Identify which cell holds the provided text, then report its (X, Y) central coordinate. 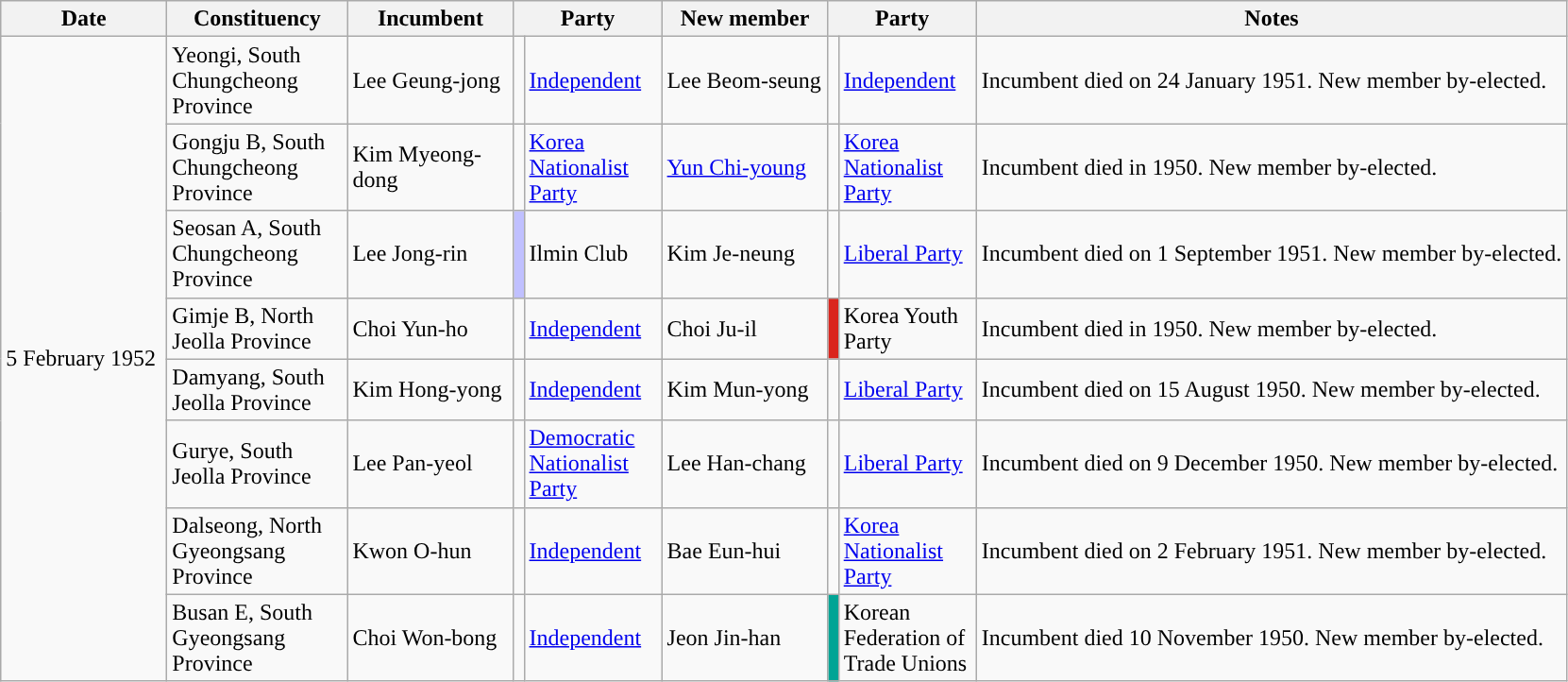
Incumbent died on 24 January 1951. New member by-elected. (1272, 80)
Kwon O-hun (430, 551)
Choi Ju-il (745, 329)
Kim Myeong-dong (430, 167)
Kim Mun-yong (745, 389)
Gongju B, South Chungcheong Province (257, 167)
Lee Beom-seung (745, 80)
Date (84, 19)
Democratic Nationalist Party (593, 464)
Lee Pan-yeol (430, 464)
Notes (1272, 19)
Kim Je-neung (745, 254)
Lee Geung-jong (430, 80)
Gurye, South Jeolla Province (257, 464)
Incumbent died 10 November 1950. New member by-elected. (1272, 638)
Bae Eun-hui (745, 551)
5 February 1952 (84, 359)
Jeon Jin-han (745, 638)
Korea Youth Party (907, 329)
Korean Federation of Trade Unions (907, 638)
Incumbent died on 9 December 1950. New member by-elected. (1272, 464)
Lee Han-chang (745, 464)
Constituency (257, 19)
Lee Jong-rin (430, 254)
Yun Chi-young (745, 167)
Ilmin Club (593, 254)
Incumbent died on 15 August 1950. New member by-elected. (1272, 389)
Choi Yun-ho (430, 329)
Incumbent (430, 19)
Damyang, South Jeolla Province (257, 389)
Dalseong, North Gyeongsang Province (257, 551)
Busan E, South Gyeongsang Province (257, 638)
Incumbent died on 2 February 1951. New member by-elected. (1272, 551)
Gimje B, North Jeolla Province (257, 329)
Choi Won-bong (430, 638)
Kim Hong-yong (430, 389)
Yeongi, South Chungcheong Province (257, 80)
New member (745, 19)
Incumbent died on 1 September 1951. New member by-elected. (1272, 254)
Seosan A, South Chungcheong Province (257, 254)
